From the cell containing the given text, extract its center point as [x, y] coordinate. 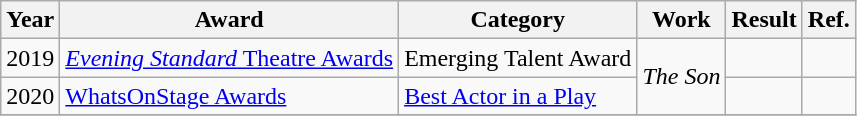
Year [30, 20]
The Son [682, 77]
Ref. [828, 20]
Best Actor in a Play [518, 96]
Award [230, 20]
Result [764, 20]
Category [518, 20]
Evening Standard Theatre Awards [230, 58]
Work [682, 20]
Emerging Talent Award [518, 58]
2020 [30, 96]
WhatsOnStage Awards [230, 96]
2019 [30, 58]
